Find where the given text appears and provide that cell's center as [X, Y] coordinate. 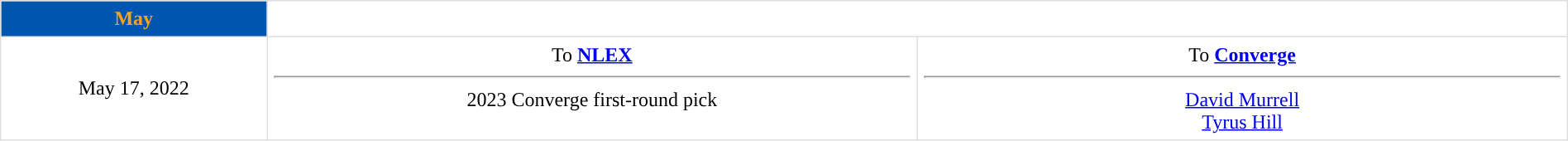
To NLEX2023 Converge first-round pick [592, 88]
To ConvergeDavid MurrellTyrus Hill [1242, 88]
May 17, 2022 [134, 88]
May [134, 19]
